Output the (X, Y) coordinate of the center of the cell containing the given text.  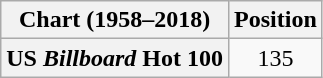
US Billboard Hot 100 (115, 58)
Position (276, 20)
135 (276, 58)
Chart (1958–2018) (115, 20)
